Determine the [X, Y] coordinate at the center of the cell enclosing the given text.  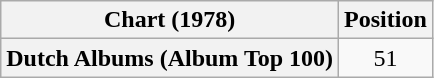
Position [386, 20]
Chart (1978) [170, 20]
51 [386, 58]
Dutch Albums (Album Top 100) [170, 58]
